Return (X, Y) of the center of cell containing provided text 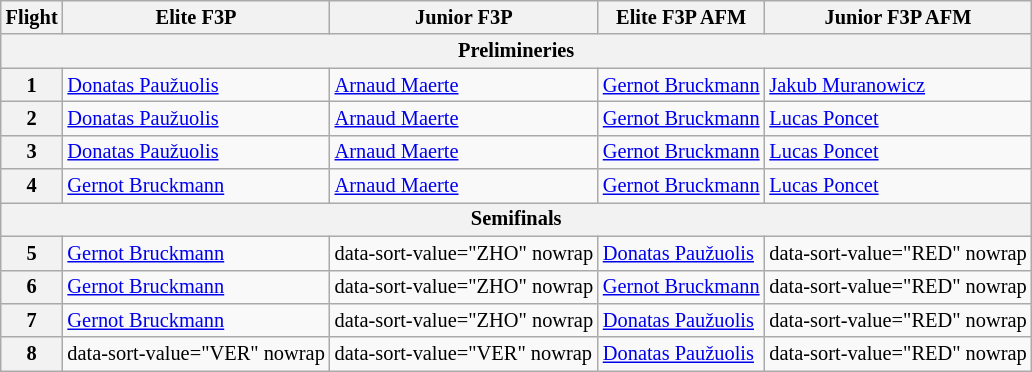
Junior F3P AFM (898, 17)
Elite F3P AFM (682, 17)
Semifinals (516, 219)
2 (32, 118)
7 (32, 320)
Jakub Muranowicz (898, 85)
4 (32, 186)
8 (32, 354)
Junior F3P (464, 17)
1 (32, 85)
5 (32, 253)
Elite F3P (196, 17)
6 (32, 287)
Prelimineries (516, 51)
3 (32, 152)
Flight (32, 17)
